From the cell containing the given text, extract its center point as (X, Y) coordinate. 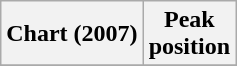
Chart (2007) (72, 34)
Peakposition (189, 34)
